Identify which cell holds the provided text, then report its (X, Y) central coordinate. 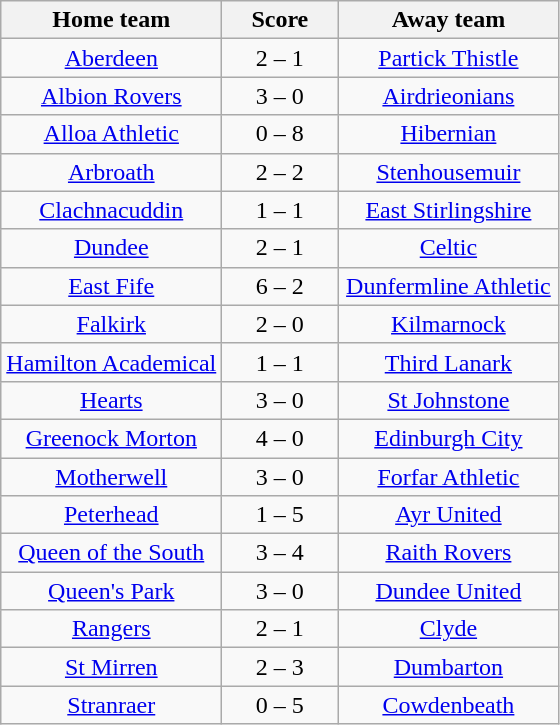
Cowdenbeath (448, 705)
Arbroath (112, 172)
4 – 0 (280, 438)
Score (280, 20)
Alloa Athletic (112, 134)
Dunfermline Athletic (448, 286)
Forfar Athletic (448, 477)
East Stirlingshire (448, 210)
Greenock Morton (112, 438)
0 – 8 (280, 134)
Hibernian (448, 134)
Clachnacuddin (112, 210)
Hamilton Academical (112, 362)
East Fife (112, 286)
Dundee United (448, 591)
Queen's Park (112, 591)
St Johnstone (448, 400)
Rangers (112, 629)
Albion Rovers (112, 96)
Peterhead (112, 515)
Stenhousemuir (448, 172)
St Mirren (112, 667)
Hearts (112, 400)
Partick Thistle (448, 58)
Third Lanark (448, 362)
Aberdeen (112, 58)
2 – 0 (280, 324)
Dumbarton (448, 667)
Edinburgh City (448, 438)
2 – 3 (280, 667)
Celtic (448, 248)
Queen of the South (112, 553)
Motherwell (112, 477)
6 – 2 (280, 286)
3 – 4 (280, 553)
Kilmarnock (448, 324)
0 – 5 (280, 705)
Clyde (448, 629)
Raith Rovers (448, 553)
Airdrieonians (448, 96)
Ayr United (448, 515)
2 – 2 (280, 172)
Home team (112, 20)
Stranraer (112, 705)
1 – 5 (280, 515)
Away team (448, 20)
Falkirk (112, 324)
Dundee (112, 248)
